Detect which cell encompasses the target text, then output its (x, y) center coordinate. 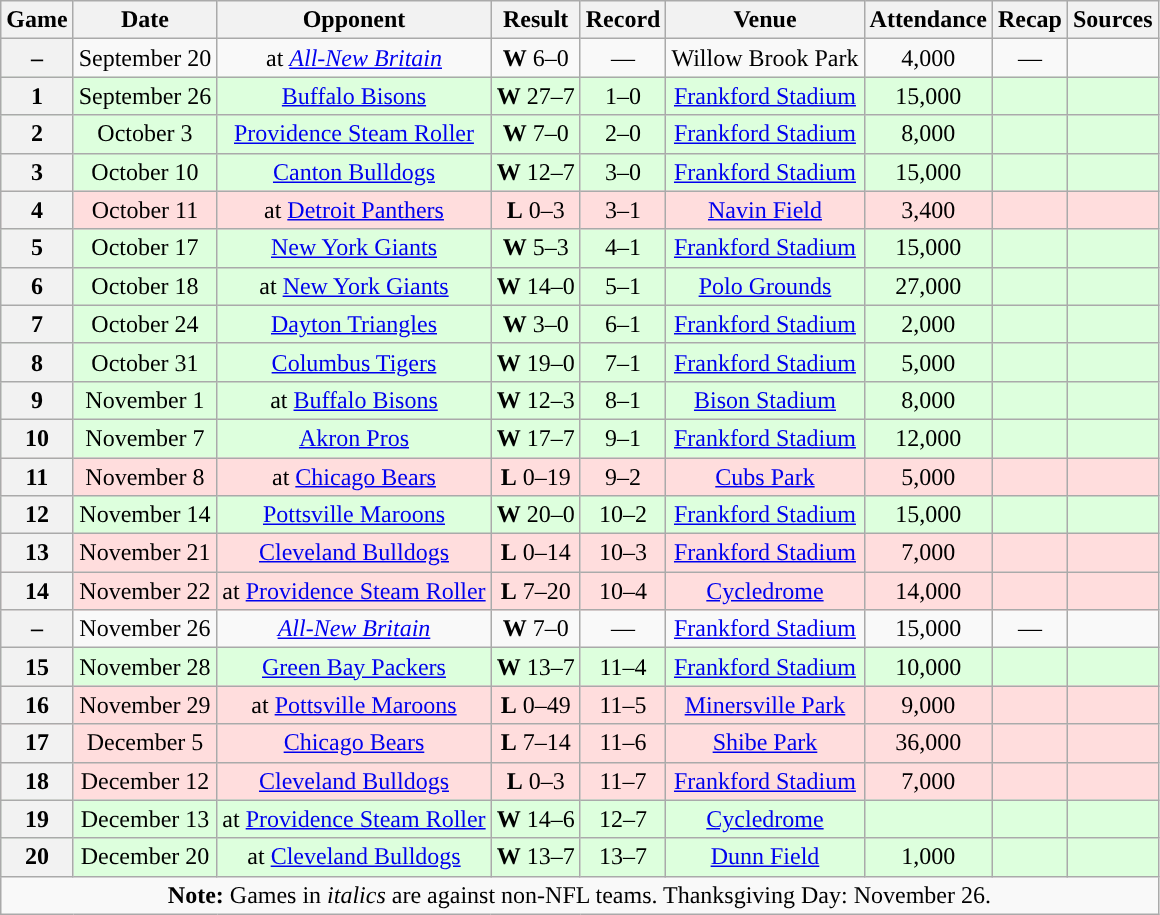
1–0 (623, 96)
12–7 (623, 819)
Game (37, 20)
14,000 (928, 591)
December 12 (145, 781)
November 21 (145, 553)
September 26 (145, 96)
8 (37, 362)
19 (37, 819)
11–5 (623, 705)
Shibe Park (765, 743)
3–1 (623, 210)
36,000 (928, 743)
November 29 (145, 705)
November 26 (145, 629)
5–1 (623, 286)
11 (37, 477)
Recap (1030, 20)
Navin Field (765, 210)
4,000 (928, 58)
11–4 (623, 667)
5 (37, 248)
W 12–7 (536, 172)
Opponent (354, 20)
6 (37, 286)
at Chicago Bears (354, 477)
L 0–19 (536, 477)
W 6–0 (536, 58)
at Cleveland Bulldogs (354, 857)
Green Bay Packers (354, 667)
11–6 (623, 743)
October 31 (145, 362)
October 18 (145, 286)
Cubs Park (765, 477)
Akron Pros (354, 438)
Buffalo Bisons (354, 96)
at Detroit Panthers (354, 210)
W 14–6 (536, 819)
18 (37, 781)
New York Giants (354, 248)
December 20 (145, 857)
Chicago Bears (354, 743)
13–7 (623, 857)
12,000 (928, 438)
October 24 (145, 324)
4 (37, 210)
3–0 (623, 172)
12 (37, 515)
Willow Brook Park (765, 58)
Polo Grounds (765, 286)
1 (37, 96)
L 7–14 (536, 743)
Venue (765, 20)
September 20 (145, 58)
Pottsville Maroons (354, 515)
December 5 (145, 743)
Canton Bulldogs (354, 172)
Attendance (928, 20)
7 (37, 324)
at Buffalo Bisons (354, 400)
10–4 (623, 591)
W 14–0 (536, 286)
December 13 (145, 819)
November 14 (145, 515)
Providence Steam Roller (354, 134)
L 7–20 (536, 591)
November 1 (145, 400)
6–1 (623, 324)
3 (37, 172)
11–7 (623, 781)
16 (37, 705)
1,000 (928, 857)
All-New Britain (354, 629)
October 10 (145, 172)
2 (37, 134)
Dayton Triangles (354, 324)
9,000 (928, 705)
9–2 (623, 477)
9–1 (623, 438)
November 28 (145, 667)
10 (37, 438)
November 8 (145, 477)
Date (145, 20)
3,400 (928, 210)
27,000 (928, 286)
W 19–0 (536, 362)
at New York Giants (354, 286)
Columbus Tigers (354, 362)
8–1 (623, 400)
L 0–49 (536, 705)
10–2 (623, 515)
Minersville Park (765, 705)
November 22 (145, 591)
W 20–0 (536, 515)
10,000 (928, 667)
at All-New Britain (354, 58)
W 5–3 (536, 248)
W 3–0 (536, 324)
2–0 (623, 134)
Note: Games in italics are against non-NFL teams. Thanksgiving Day: November 26. (580, 895)
7–1 (623, 362)
October 11 (145, 210)
14 (37, 591)
October 17 (145, 248)
13 (37, 553)
20 (37, 857)
at Pottsville Maroons (354, 705)
9 (37, 400)
W 27–7 (536, 96)
17 (37, 743)
2,000 (928, 324)
15 (37, 667)
Bison Stadium (765, 400)
Dunn Field (765, 857)
Result (536, 20)
W 17–7 (536, 438)
Sources (1112, 20)
Record (623, 20)
10–3 (623, 553)
W 12–3 (536, 400)
4–1 (623, 248)
November 7 (145, 438)
October 3 (145, 134)
L 0–14 (536, 553)
